Provide the (X, Y) coordinate of the cell's center where the given text is located.  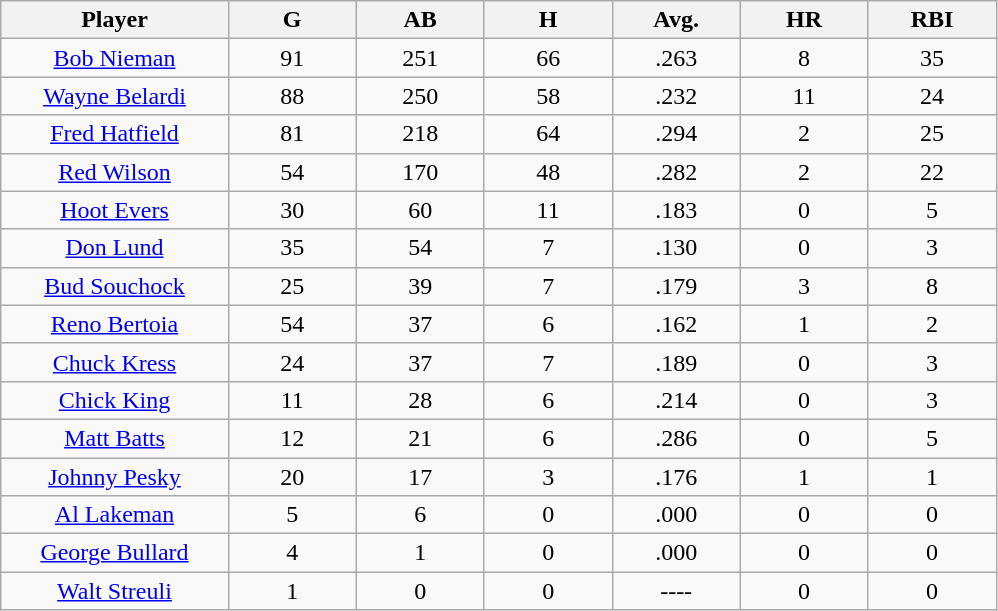
.294 (676, 134)
.282 (676, 172)
.214 (676, 400)
Al Lakeman (114, 515)
28 (420, 400)
Wayne Belardi (114, 96)
91 (292, 58)
251 (420, 58)
.162 (676, 324)
George Bullard (114, 553)
66 (548, 58)
218 (420, 134)
.232 (676, 96)
AB (420, 20)
Hoot Evers (114, 210)
22 (932, 172)
4 (292, 553)
Player (114, 20)
HR (804, 20)
.183 (676, 210)
12 (292, 438)
Avg. (676, 20)
.179 (676, 286)
30 (292, 210)
64 (548, 134)
Reno Bertoia (114, 324)
H (548, 20)
17 (420, 477)
Johnny Pesky (114, 477)
Chuck Kress (114, 362)
Walt Streuli (114, 591)
.263 (676, 58)
.130 (676, 248)
Matt Batts (114, 438)
Chick King (114, 400)
60 (420, 210)
Fred Hatfield (114, 134)
Bud Souchock (114, 286)
.189 (676, 362)
20 (292, 477)
Don Lund (114, 248)
39 (420, 286)
.286 (676, 438)
---- (676, 591)
81 (292, 134)
G (292, 20)
88 (292, 96)
.176 (676, 477)
58 (548, 96)
Red Wilson (114, 172)
RBI (932, 20)
21 (420, 438)
250 (420, 96)
170 (420, 172)
48 (548, 172)
Bob Nieman (114, 58)
